Output the [x, y] coordinate of the center of the cell containing the given text.  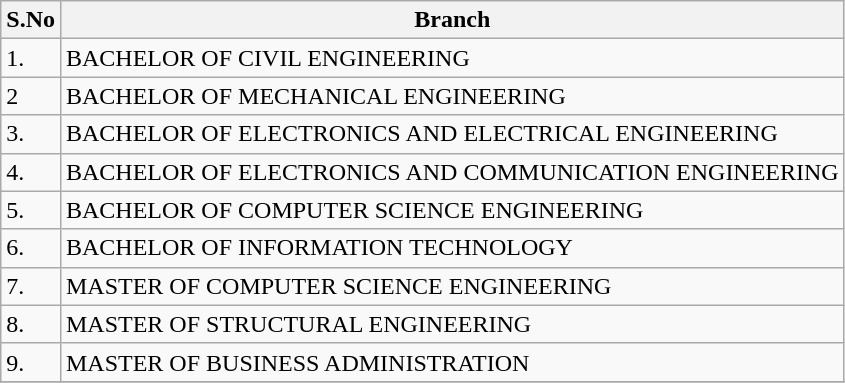
BACHELOR OF COMPUTER SCIENCE ENGINEERING [452, 210]
BACHELOR OF INFORMATION TECHNOLOGY [452, 248]
1. [31, 58]
2 [31, 96]
7. [31, 286]
BACHELOR OF ELECTRONICS AND ELECTRICAL ENGINEERING [452, 134]
6. [31, 248]
4. [31, 172]
BACHELOR OF ELECTRONICS AND COMMUNICATION ENGINEERING [452, 172]
3. [31, 134]
S.No [31, 20]
8. [31, 324]
MASTER OF BUSINESS ADMINISTRATION [452, 362]
MASTER OF COMPUTER SCIENCE ENGINEERING [452, 286]
MASTER OF STRUCTURAL ENGINEERING [452, 324]
Branch [452, 20]
9. [31, 362]
BACHELOR OF CIVIL ENGINEERING [452, 58]
BACHELOR OF MECHANICAL ENGINEERING [452, 96]
5. [31, 210]
